Output the [x, y] coordinate of the center of the cell containing the given text.  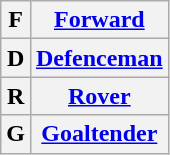
D [16, 58]
Forward [99, 20]
Goaltender [99, 134]
Rover [99, 96]
G [16, 134]
F [16, 20]
R [16, 96]
Defenceman [99, 58]
